Scan for the cell matching the given text and deliver its [x, y] coordinate at center. 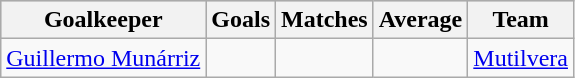
Matches [325, 20]
Mutilvera [521, 58]
Team [521, 20]
Average [420, 20]
Goalkeeper [104, 20]
Guillermo Munárriz [104, 58]
Goals [241, 20]
